Scan for the cell matching the given text and deliver its (x, y) coordinate at center. 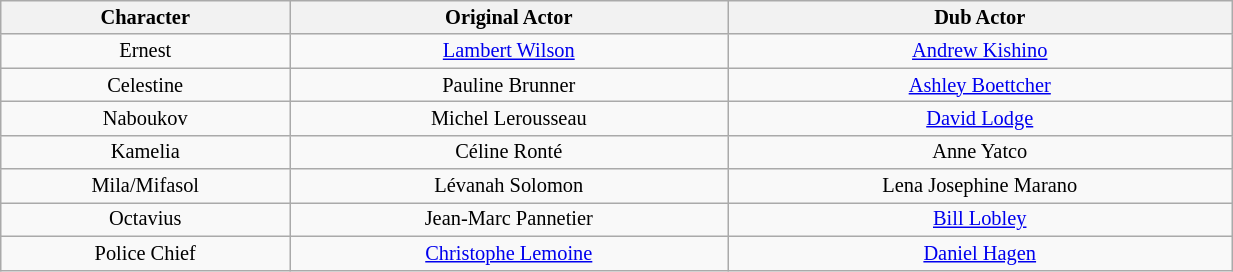
Anne Yatco (980, 152)
Ernest (146, 51)
Lévanah Solomon (509, 186)
Céline Ronté (509, 152)
Daniel Hagen (980, 253)
Celestine (146, 85)
Michel Lerousseau (509, 118)
Jean-Marc Pannetier (509, 219)
Lambert Wilson (509, 51)
Mila/Mifasol (146, 186)
Bill Lobley (980, 219)
Original Actor (509, 17)
Andrew Kishino (980, 51)
Character (146, 17)
Dub Actor (980, 17)
David Lodge (980, 118)
Kamelia (146, 152)
Lena Josephine Marano (980, 186)
Ashley Boettcher (980, 85)
Naboukov (146, 118)
Octavius (146, 219)
Christophe Lemoine (509, 253)
Pauline Brunner (509, 85)
Police Chief (146, 253)
